Determine the [x, y] coordinate at the center of the cell enclosing the given text.  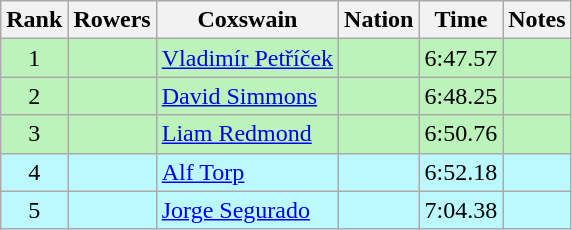
Alf Torp [247, 172]
7:04.38 [461, 210]
Time [461, 20]
6:48.25 [461, 96]
Nation [379, 20]
6:52.18 [461, 172]
4 [34, 172]
6:50.76 [461, 134]
David Simmons [247, 96]
1 [34, 58]
6:47.57 [461, 58]
2 [34, 96]
Jorge Segurado [247, 210]
3 [34, 134]
Rank [34, 20]
Vladimír Petříček [247, 58]
Notes [537, 20]
5 [34, 210]
Liam Redmond [247, 134]
Rowers [112, 20]
Coxswain [247, 20]
